Output the (X, Y) coordinate of the center of the cell containing the given text.  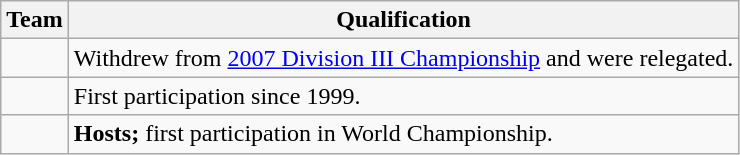
First participation since 1999. (404, 96)
Qualification (404, 20)
Withdrew from 2007 Division III Championship and were relegated. (404, 58)
Team (35, 20)
Hosts; first participation in World Championship. (404, 134)
